Determine the (X, Y) coordinate at the center of the cell enclosing the given text.  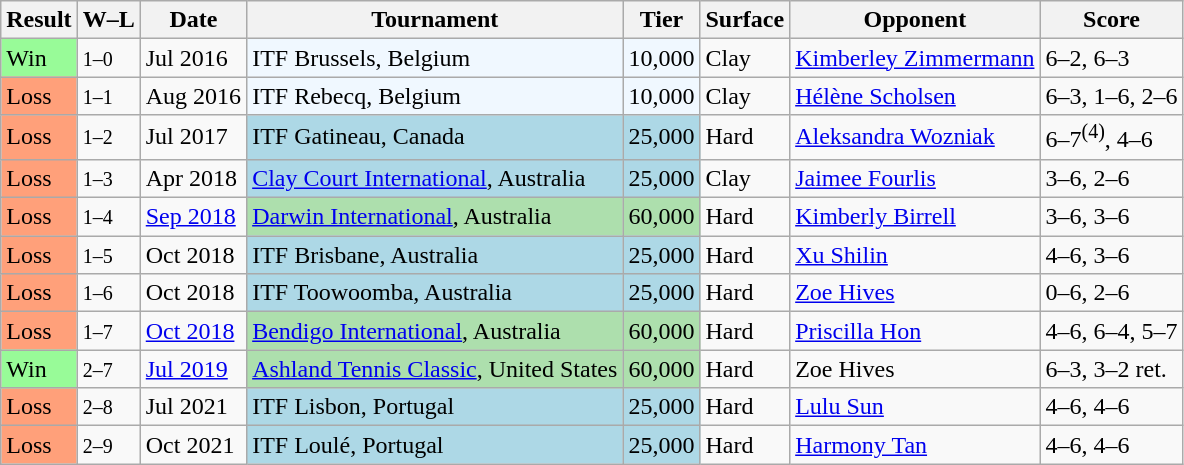
1–5 (108, 255)
ITF Rebecq, Belgium (435, 96)
Surface (745, 20)
Ashland Tennis Classic, United States (435, 369)
0–6, 2–6 (1112, 293)
ITF Brisbane, Australia (435, 255)
Harmony Tan (915, 445)
Oct 2021 (193, 445)
ITF Brussels, Belgium (435, 58)
1–6 (108, 293)
Jul 2017 (193, 138)
Tournament (435, 20)
6–7(4), 4–6 (1112, 138)
Hélène Scholsen (915, 96)
ITF Lisbon, Portugal (435, 407)
2–7 (108, 369)
4–6, 3–6 (1112, 255)
Opponent (915, 20)
Aleksandra Wozniak (915, 138)
Jul 2019 (193, 369)
Jul 2016 (193, 58)
1–1 (108, 96)
2–9 (108, 445)
2–8 (108, 407)
3–6, 2–6 (1112, 178)
ITF Loulé, Portugal (435, 445)
1–4 (108, 217)
Tier (662, 20)
ITF Gatineau, Canada (435, 138)
Jul 2021 (193, 407)
Apr 2018 (193, 178)
1–3 (108, 178)
Date (193, 20)
Clay Court International, Australia (435, 178)
Darwin International, Australia (435, 217)
6–3, 1–6, 2–6 (1112, 96)
Priscilla Hon (915, 331)
Aug 2016 (193, 96)
Score (1112, 20)
4–6, 6–4, 5–7 (1112, 331)
Xu Shilin (915, 255)
6–2, 6–3 (1112, 58)
Jaimee Fourlis (915, 178)
1–7 (108, 331)
Lulu Sun (915, 407)
3–6, 3–6 (1112, 217)
Kimberly Birrell (915, 217)
Sep 2018 (193, 217)
Bendigo International, Australia (435, 331)
6–3, 3–2 ret. (1112, 369)
1–2 (108, 138)
1–0 (108, 58)
W–L (108, 20)
Kimberley Zimmermann (915, 58)
Result (39, 20)
ITF Toowoomba, Australia (435, 293)
